For the text-containing cell, return its midpoint in (x, y) coordinate format. 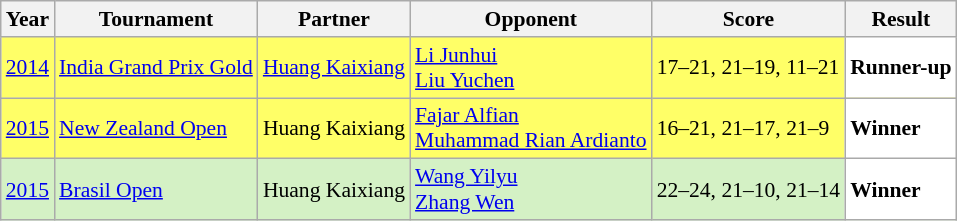
Opponent (531, 19)
Year (28, 19)
22–24, 21–10, 21–14 (749, 190)
Wang Yilyu Zhang Wen (531, 190)
Li Junhui Liu Yuchen (531, 68)
Result (900, 19)
New Zealand Open (156, 128)
Tournament (156, 19)
India Grand Prix Gold (156, 68)
Brasil Open (156, 190)
Fajar Alfian Muhammad Rian Ardianto (531, 128)
Partner (334, 19)
16–21, 21–17, 21–9 (749, 128)
Score (749, 19)
17–21, 21–19, 11–21 (749, 68)
2014 (28, 68)
Runner-up (900, 68)
